Detect which cell encompasses the target text, then output its (x, y) center coordinate. 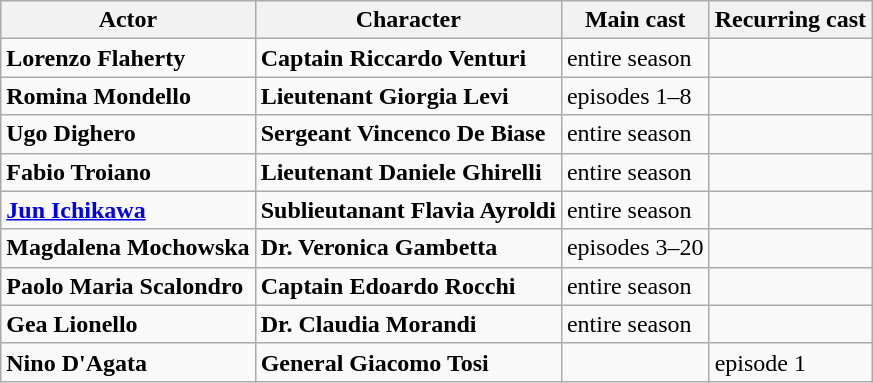
Main cast (635, 20)
Lieutenant Giorgia Levi (408, 96)
Gea Lionello (128, 324)
Captain Riccardo Venturi (408, 58)
Lorenzo Flaherty (128, 58)
episodes 1–8 (635, 96)
episodes 3–20 (635, 248)
Fabio Troiano (128, 172)
Romina Mondello (128, 96)
Recurring cast (790, 20)
Character (408, 20)
Magdalena Mochowska (128, 248)
Jun Ichikawa (128, 210)
Dr. Claudia Morandi (408, 324)
Actor (128, 20)
Lieutenant Daniele Ghirelli (408, 172)
Sublieutanant Flavia Ayroldi (408, 210)
episode 1 (790, 362)
Dr. Veronica Gambetta (408, 248)
Ugo Dighero (128, 134)
Sergeant Vincenco De Biase (408, 134)
Captain Edoardo Rocchi (408, 286)
Paolo Maria Scalondro (128, 286)
Nino D'Agata (128, 362)
General Giacomo Tosi (408, 362)
